Find where the given text appears and provide that cell's center as [X, Y] coordinate. 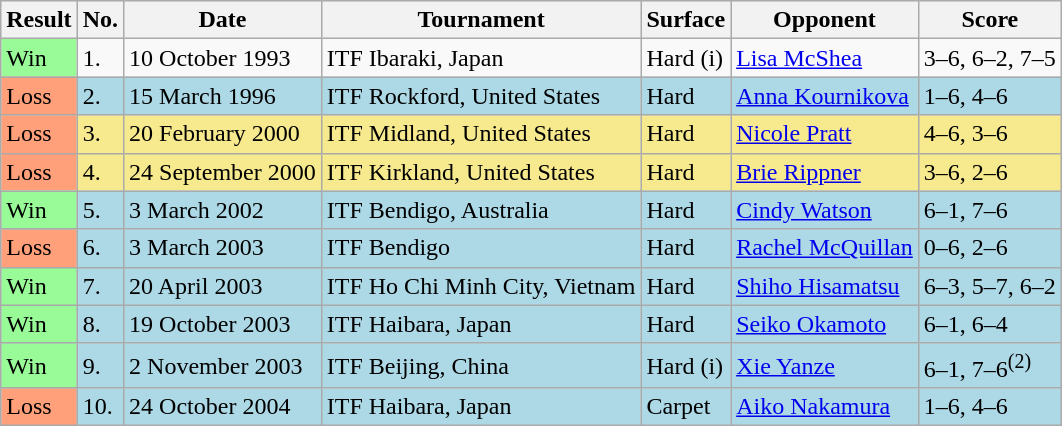
0–6, 2–6 [990, 248]
ITF Rockford, United States [481, 96]
Aiko Nakamura [825, 407]
4. [100, 172]
4–6, 3–6 [990, 134]
6–3, 5–7, 6–2 [990, 286]
6–1, 7–6 [990, 210]
7. [100, 286]
Xie Yanze [825, 366]
ITF Kirkland, United States [481, 172]
Rachel McQuillan [825, 248]
Date [223, 20]
Lisa McShea [825, 58]
2 November 2003 [223, 366]
No. [100, 20]
Seiko Okamoto [825, 324]
6–1, 6–4 [990, 324]
Surface [686, 20]
24 September 2000 [223, 172]
9. [100, 366]
Nicole Pratt [825, 134]
Anna Kournikova [825, 96]
20 February 2000 [223, 134]
Carpet [686, 407]
3–6, 6–2, 7–5 [990, 58]
ITF Midland, United States [481, 134]
ITF Beijing, China [481, 366]
20 April 2003 [223, 286]
Opponent [825, 20]
Brie Rippner [825, 172]
3–6, 2–6 [990, 172]
15 March 1996 [223, 96]
2. [100, 96]
5. [100, 210]
3 March 2002 [223, 210]
Result [39, 20]
24 October 2004 [223, 407]
1. [100, 58]
Tournament [481, 20]
ITF Bendigo, Australia [481, 210]
3 March 2003 [223, 248]
Score [990, 20]
6–1, 7–6(2) [990, 366]
10 October 1993 [223, 58]
ITF Ibaraki, Japan [481, 58]
Shiho Hisamatsu [825, 286]
19 October 2003 [223, 324]
Cindy Watson [825, 210]
ITF Ho Chi Minh City, Vietnam [481, 286]
6. [100, 248]
10. [100, 407]
3. [100, 134]
8. [100, 324]
ITF Bendigo [481, 248]
